Output the [x, y] coordinate of the center of the cell containing the given text.  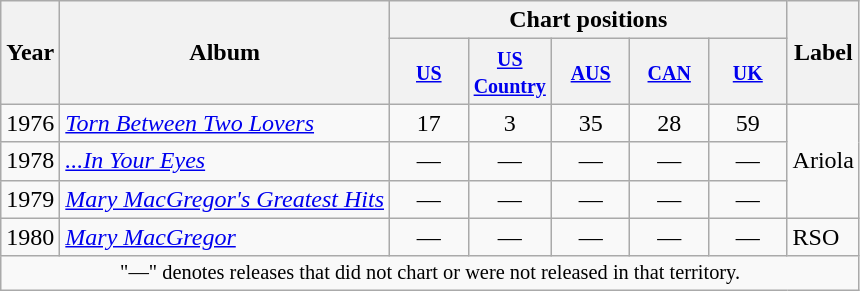
3 [510, 123]
RSO [823, 237]
Label [823, 52]
UK [748, 72]
...In Your Eyes [225, 161]
59 [748, 123]
US Country [510, 72]
1979 [30, 199]
"—" denotes releases that did not chart or were not released in that territory. [430, 273]
Torn Between Two Lovers [225, 123]
1978 [30, 161]
Mary MacGregor [225, 237]
35 [590, 123]
28 [670, 123]
Ariola [823, 161]
Year [30, 52]
1976 [30, 123]
US [430, 72]
AUS [590, 72]
CAN [670, 72]
Album [225, 52]
Chart positions [589, 20]
Mary MacGregor's Greatest Hits [225, 199]
1980 [30, 237]
17 [430, 123]
